Provide the [x, y] coordinate of the cell's center where the given text is located.  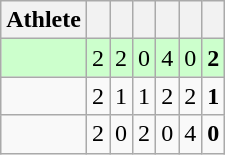
Athlete [44, 20]
